Scan for the cell matching the given text and deliver its (X, Y) coordinate at center. 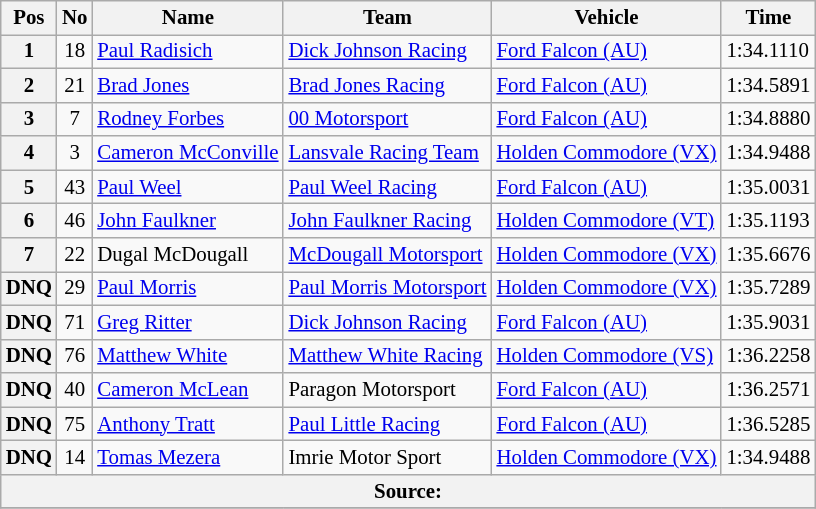
1:35.6676 (768, 255)
6 (29, 221)
2 (29, 85)
76 (74, 356)
1:35.7289 (768, 288)
1:34.1110 (768, 51)
Greg Ritter (188, 322)
John Faulkner Racing (387, 221)
1:36.5285 (768, 424)
Brad Jones Racing (387, 85)
75 (74, 424)
Paragon Motorsport (387, 390)
00 Motorsport (387, 119)
1:34.5891 (768, 85)
46 (74, 221)
Imrie Motor Sport (387, 458)
Paul Morris Motorsport (387, 288)
14 (74, 458)
Paul Little Racing (387, 424)
Name (188, 18)
Rodney Forbes (188, 119)
Vehicle (606, 18)
Anthony Tratt (188, 424)
21 (74, 85)
Paul Weel (188, 187)
40 (74, 390)
Cameron McConville (188, 153)
Cameron McLean (188, 390)
18 (74, 51)
Brad Jones (188, 85)
1:36.2258 (768, 356)
Paul Morris (188, 288)
29 (74, 288)
No (74, 18)
1:34.8880 (768, 119)
22 (74, 255)
Pos (29, 18)
4 (29, 153)
71 (74, 322)
1:35.1193 (768, 221)
1 (29, 51)
John Faulkner (188, 221)
McDougall Motorsport (387, 255)
Team (387, 18)
Matthew White Racing (387, 356)
5 (29, 187)
1:35.9031 (768, 322)
Source: (408, 491)
Holden Commodore (VT) (606, 221)
1:36.2571 (768, 390)
Paul Weel Racing (387, 187)
43 (74, 187)
Paul Radisich (188, 51)
Tomas Mezera (188, 458)
1:35.0031 (768, 187)
Time (768, 18)
Matthew White (188, 356)
Dugal McDougall (188, 255)
Holden Commodore (VS) (606, 356)
Lansvale Racing Team (387, 153)
